Locate the cell with the specified text and output its (x, y) center coordinate. 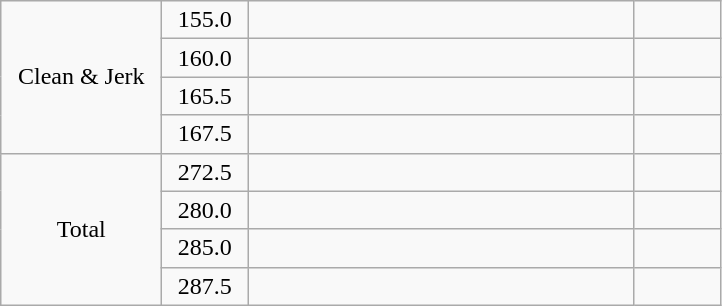
167.5 (205, 134)
287.5 (205, 286)
Total (82, 229)
280.0 (205, 210)
160.0 (205, 58)
Clean & Jerk (82, 77)
155.0 (205, 20)
165.5 (205, 96)
272.5 (205, 172)
285.0 (205, 248)
